Detect which cell encompasses the target text, then output its [x, y] center coordinate. 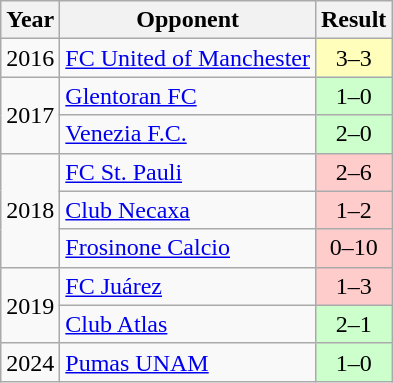
Opponent [188, 20]
Glentoran FC [188, 96]
2024 [30, 362]
2019 [30, 305]
Year [30, 20]
2018 [30, 210]
3–3 [353, 58]
Club Atlas [188, 324]
2–6 [353, 172]
1–3 [353, 286]
2016 [30, 58]
1–2 [353, 210]
Club Necaxa [188, 210]
FC Juárez [188, 286]
Pumas UNAM [188, 362]
2–1 [353, 324]
0–10 [353, 248]
FC St. Pauli [188, 172]
Result [353, 20]
FC United of Manchester [188, 58]
2017 [30, 115]
2–0 [353, 134]
Venezia F.C. [188, 134]
Frosinone Calcio [188, 248]
